Return [x, y] of the center of cell containing provided text 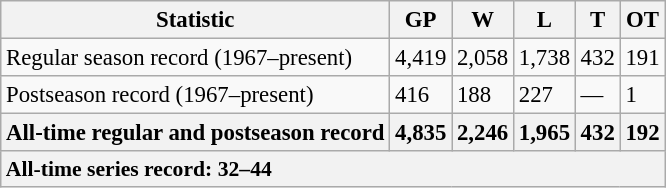
Regular season record (1967–present) [196, 58]
L [544, 20]
2,246 [483, 133]
OT [642, 20]
Postseason record (1967–present) [196, 95]
192 [642, 133]
Statistic [196, 20]
1,738 [544, 58]
227 [544, 95]
416 [421, 95]
W [483, 20]
All-time series record: 32–44 [333, 169]
GP [421, 20]
4,835 [421, 133]
2,058 [483, 58]
4,419 [421, 58]
188 [483, 95]
All-time regular and postseason record [196, 133]
191 [642, 58]
T [598, 20]
— [598, 95]
1 [642, 95]
1,965 [544, 133]
